From the cell containing the given text, extract its center point as (x, y) coordinate. 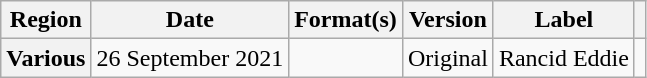
Region (46, 20)
Label (564, 20)
Various (46, 58)
Format(s) (346, 20)
Version (448, 20)
Rancid Eddie (564, 58)
Original (448, 58)
Date (190, 20)
26 September 2021 (190, 58)
